Output the (X, Y) coordinate of the center of the cell containing the given text.  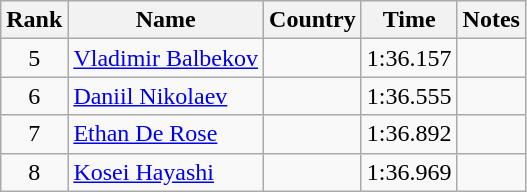
Name (166, 20)
Daniil Nikolaev (166, 96)
Rank (34, 20)
Kosei Hayashi (166, 172)
Country (313, 20)
1:36.157 (409, 58)
Notes (491, 20)
6 (34, 96)
5 (34, 58)
1:36.555 (409, 96)
8 (34, 172)
Ethan De Rose (166, 134)
Vladimir Balbekov (166, 58)
7 (34, 134)
Time (409, 20)
1:36.969 (409, 172)
1:36.892 (409, 134)
